Output the (x, y) coordinate of the center of the cell containing the given text.  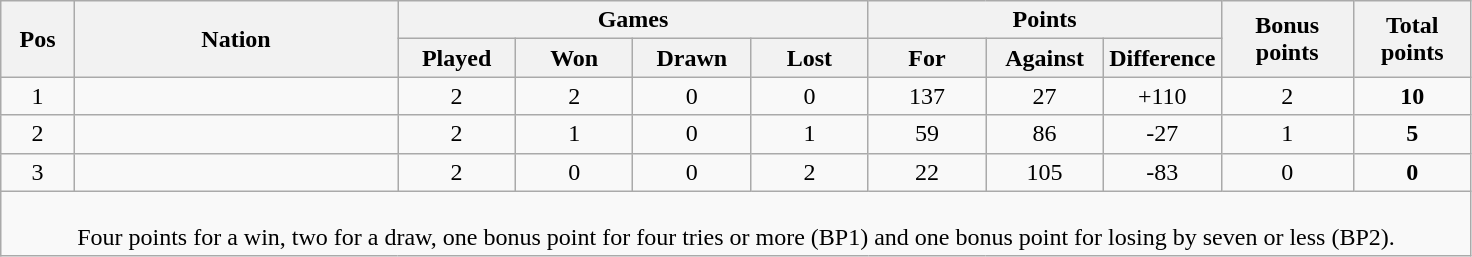
Against (1045, 58)
Difference (1162, 58)
5 (1412, 134)
Points (1044, 20)
Pos (38, 39)
Games (633, 20)
For (927, 58)
Lost (810, 58)
-83 (1162, 172)
105 (1045, 172)
+110 (1162, 96)
Bonuspoints (1287, 39)
Totalpoints (1412, 39)
Drawn (692, 58)
Four points for a win, two for a draw, one bonus point for four tries or more (BP1) and one bonus point for losing by seven or less (BP2). (736, 224)
22 (927, 172)
27 (1045, 96)
Nation (236, 39)
59 (927, 134)
-27 (1162, 134)
3 (38, 172)
Won (574, 58)
Played (457, 58)
10 (1412, 96)
137 (927, 96)
86 (1045, 134)
